Detect which cell encompasses the target text, then output its (x, y) center coordinate. 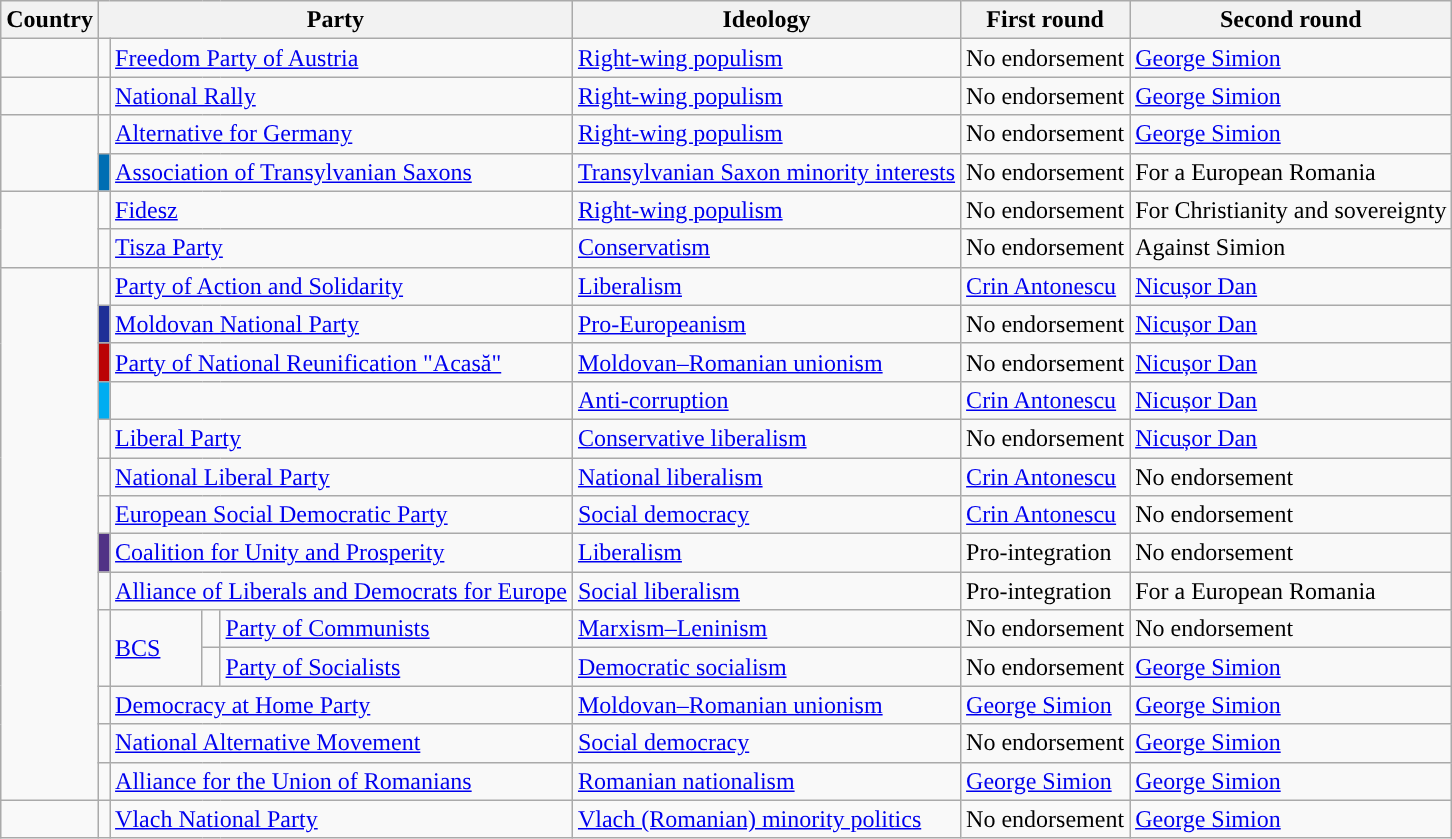
Party (335, 20)
Alliance for the Union of Romanians (342, 781)
Liberal Party (342, 438)
Association of Transylvanian Saxons (342, 172)
Pro-Europeanism (766, 324)
Country (50, 20)
Conservative liberalism (766, 438)
Romanian nationalism (766, 781)
Coalition for Unity and Prosperity (342, 553)
Party of Socialists (396, 667)
Fidesz (342, 210)
National Rally (342, 96)
Transylvanian Saxon minority interests (766, 172)
Vlach National Party (342, 819)
Conservatism (766, 248)
Alternative for Germany (342, 134)
BCS (156, 648)
Against Simion (1291, 248)
Democracy at Home Party (342, 705)
Marxism–Leninism (766, 629)
Democratic socialism (766, 667)
First round (1046, 20)
Second round (1291, 20)
For Christianity and sovereignty (1291, 210)
Freedom Party of Austria (342, 58)
National Liberal Party (342, 477)
National liberalism (766, 477)
Party of National Reunification "Acasă" (342, 362)
Social liberalism (766, 591)
Vlach (Romanian) minority politics (766, 819)
Anti-corruption (766, 400)
European Social Democratic Party (342, 515)
Moldovan National Party (342, 324)
National Alternative Movement (342, 743)
Ideology (766, 20)
Alliance of Liberals and Democrats for Europe (342, 591)
Party of Communists (396, 629)
Party of Action and Solidarity (342, 286)
Tisza Party (342, 248)
